Pinpoint the cell where the given text exists, returning its [X, Y] midpoint coordinate. 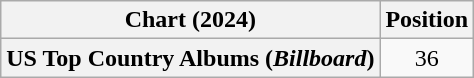
Chart (2024) [190, 20]
Position [427, 20]
US Top Country Albums (Billboard) [190, 58]
36 [427, 58]
